Return the (X, Y) coordinate for the center point of the cell that contains the specified text.  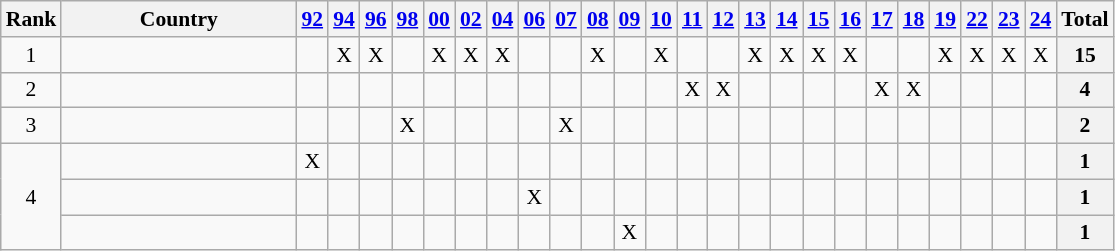
3 (32, 126)
Rank (32, 19)
94 (344, 19)
14 (787, 19)
06 (534, 19)
Total (1084, 19)
22 (977, 19)
23 (1009, 19)
12 (723, 19)
08 (598, 19)
18 (914, 19)
13 (755, 19)
Country (178, 19)
16 (850, 19)
04 (503, 19)
98 (408, 19)
07 (566, 19)
19 (945, 19)
10 (661, 19)
02 (471, 19)
96 (376, 19)
11 (692, 19)
17 (882, 19)
09 (630, 19)
24 (1041, 19)
92 (312, 19)
00 (439, 19)
